Capture the cell that displays the provided text and extract its (x, y) central coordinate. 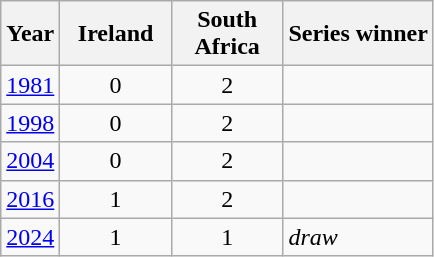
1981 (30, 85)
draw (358, 237)
Series winner (358, 34)
2024 (30, 237)
2016 (30, 199)
Ireland (116, 34)
South Africa (227, 34)
2004 (30, 161)
Year (30, 34)
1998 (30, 123)
